Return the [X, Y] coordinate for the center point of the cell that contains the specified text.  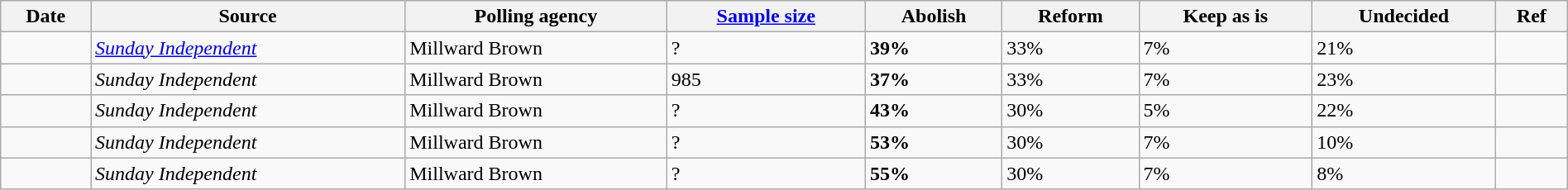
Ref [1532, 17]
Undecided [1404, 17]
10% [1404, 142]
985 [766, 79]
22% [1404, 111]
53% [933, 142]
Date [46, 17]
5% [1226, 111]
Sample size [766, 17]
39% [933, 48]
37% [933, 79]
8% [1404, 173]
Polling agency [536, 17]
21% [1404, 48]
Keep as is [1226, 17]
43% [933, 111]
55% [933, 173]
Abolish [933, 17]
23% [1404, 79]
Reform [1070, 17]
Source [248, 17]
